Identify which cell holds the provided text, then report its (X, Y) central coordinate. 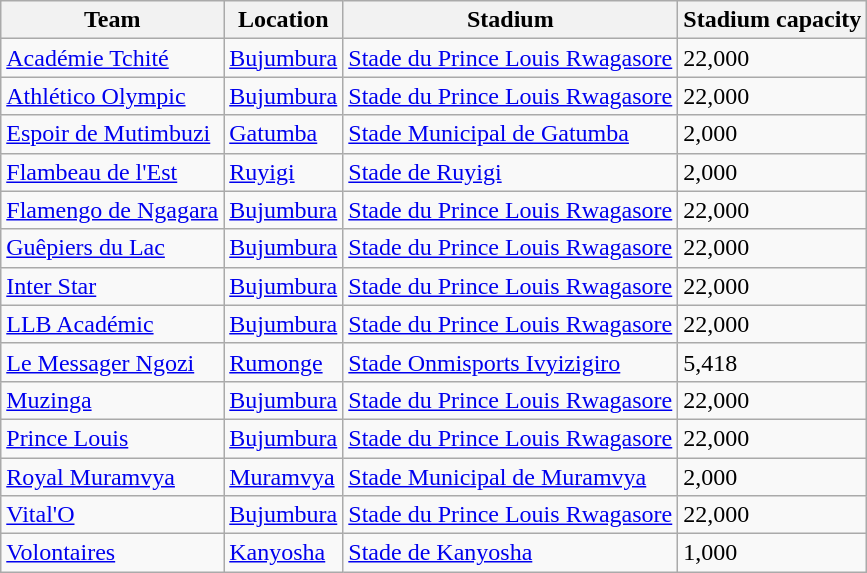
Ruyigi (284, 172)
Muzinga (112, 400)
Vital'O (112, 515)
Volontaires (112, 553)
Stadium (510, 20)
Gatumba (284, 134)
Flambeau de l'Est (112, 172)
Location (284, 20)
Académie Tchité (112, 58)
Kanyosha (284, 553)
Stade de Ruyigi (510, 172)
Stade Onmisports Ivyizigiro (510, 362)
Prince Louis (112, 438)
Stade Municipal de Gatumba (510, 134)
Le Messager Ngozi (112, 362)
Stade Municipal de Muramvya (510, 477)
Muramvya (284, 477)
Team (112, 20)
Royal Muramvya (112, 477)
Rumonge (284, 362)
Stade de Kanyosha (510, 553)
Guêpiers du Lac (112, 248)
5,418 (772, 362)
Inter Star (112, 286)
Stadium capacity (772, 20)
1,000 (772, 553)
LLB Académic (112, 324)
Athlético Olympic (112, 96)
Espoir de Mutimbuzi (112, 134)
Flamengo de Ngagara (112, 210)
